Extract the [x, y] coordinate from the center of the cell holding the provided text.  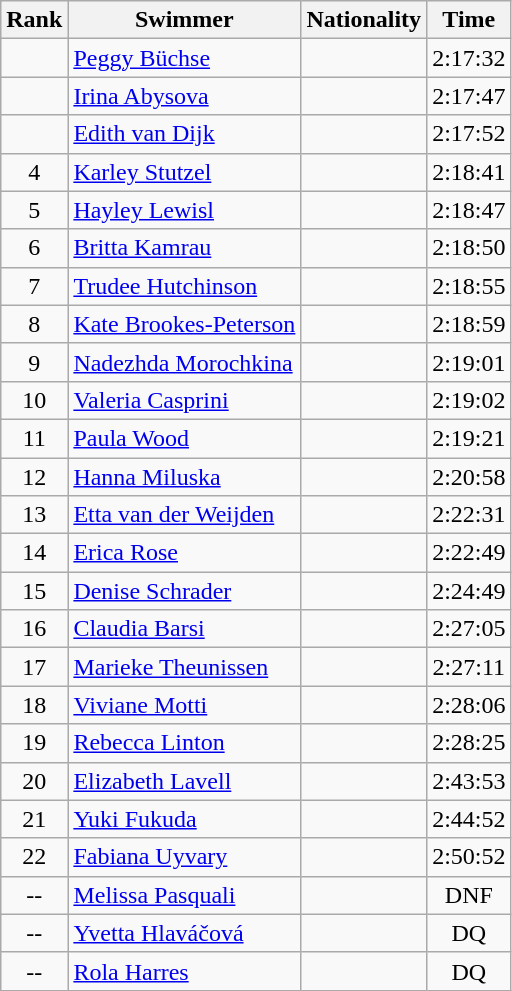
7 [34, 286]
2:22:31 [469, 515]
Fabiana Uyvary [184, 857]
2:17:32 [469, 58]
2:24:49 [469, 591]
2:19:02 [469, 400]
11 [34, 438]
2:28:25 [469, 743]
8 [34, 324]
DNF [469, 895]
Karley Stutzel [184, 172]
2:27:05 [469, 629]
Peggy Büchse [184, 58]
16 [34, 629]
Nadezhda Morochkina [184, 362]
Paula Wood [184, 438]
2:18:59 [469, 324]
2:27:11 [469, 667]
Britta Kamrau [184, 248]
Claudia Barsi [184, 629]
2:19:21 [469, 438]
Trudee Hutchinson [184, 286]
Rank [34, 20]
Melissa Pasquali [184, 895]
22 [34, 857]
21 [34, 819]
2:18:50 [469, 248]
2:18:47 [469, 210]
18 [34, 705]
Hanna Miluska [184, 477]
12 [34, 477]
Viviane Motti [184, 705]
2:20:58 [469, 477]
Rola Harres [184, 971]
Elizabeth Lavell [184, 781]
Time [469, 20]
Nationality [364, 20]
2:18:41 [469, 172]
Swimmer [184, 20]
Rebecca Linton [184, 743]
Edith van Dijk [184, 134]
2:17:52 [469, 134]
2:22:49 [469, 553]
Erica Rose [184, 553]
5 [34, 210]
2:19:01 [469, 362]
15 [34, 591]
14 [34, 553]
4 [34, 172]
Denise Schrader [184, 591]
9 [34, 362]
Irina Abysova [184, 96]
2:18:55 [469, 286]
Etta van der Weijden [184, 515]
2:28:06 [469, 705]
Kate Brookes-Peterson [184, 324]
20 [34, 781]
Yvetta Hlaváčová [184, 933]
2:17:47 [469, 96]
10 [34, 400]
2:50:52 [469, 857]
Hayley Lewisl [184, 210]
13 [34, 515]
2:43:53 [469, 781]
6 [34, 248]
Valeria Casprini [184, 400]
17 [34, 667]
19 [34, 743]
2:44:52 [469, 819]
Yuki Fukuda [184, 819]
Marieke Theunissen [184, 667]
